Scan for the cell matching the given text and deliver its (X, Y) coordinate at center. 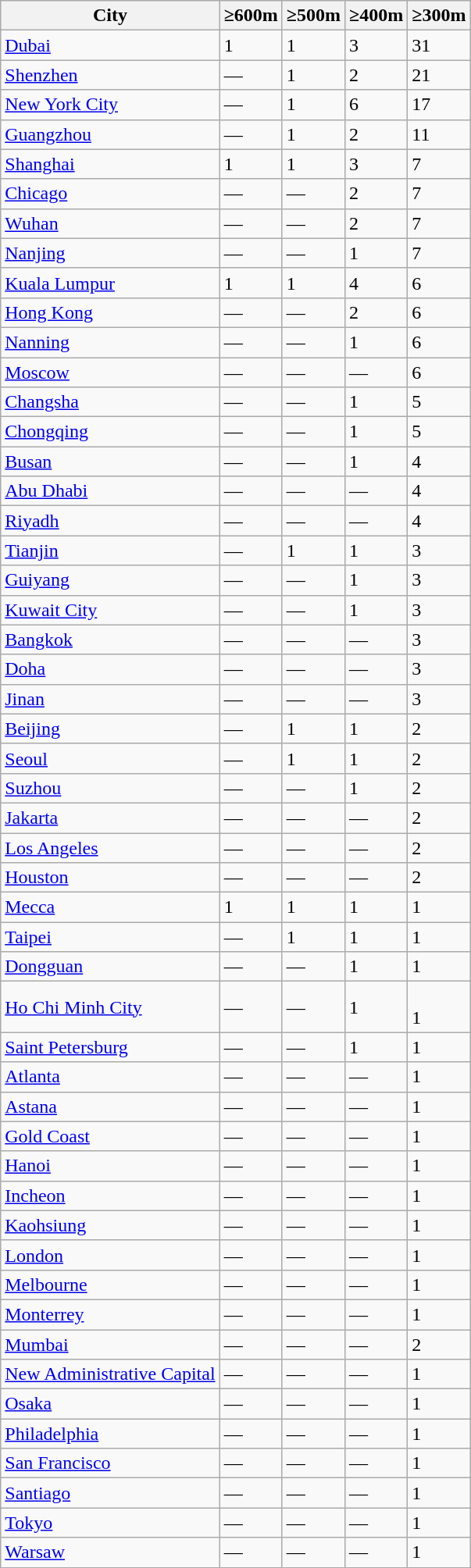
Melbourne (110, 1285)
Monterrey (110, 1314)
Guangzhou (110, 134)
Astana (110, 1107)
Kuwait City (110, 610)
Jinan (110, 699)
Hong Kong (110, 312)
City (110, 16)
Seoul (110, 758)
≥300m (439, 16)
Busan (110, 461)
Saint Petersburg (110, 1047)
New York City (110, 105)
Dubai (110, 45)
Wuhan (110, 223)
Ho Chi Minh City (110, 1007)
Warsaw (110, 1552)
Mumbai (110, 1344)
Riyadh (110, 521)
Beijing (110, 729)
New Administrative Capital (110, 1374)
Shenzhen (110, 75)
Guiyang (110, 580)
Mecca (110, 907)
Doha (110, 669)
Kaohsiung (110, 1225)
Nanning (110, 342)
≥600m (251, 16)
Philadelphia (110, 1434)
17 (439, 105)
Changsha (110, 402)
Santiago (110, 1493)
Chongqing (110, 432)
Suzhou (110, 788)
Chicago (110, 194)
Moscow (110, 372)
Kuala Lumpur (110, 283)
≥400m (376, 16)
Jakarta (110, 818)
31 (439, 45)
Tokyo (110, 1523)
Los Angeles (110, 847)
Nanjing (110, 253)
Osaka (110, 1404)
Abu Dhabi (110, 491)
Taipei (110, 937)
Hanoi (110, 1166)
Shanghai (110, 164)
Dongguan (110, 967)
Tianjin (110, 551)
Incheon (110, 1196)
Gold Coast (110, 1136)
Atlanta (110, 1077)
San Francisco (110, 1463)
≥500m (313, 16)
London (110, 1255)
21 (439, 75)
11 (439, 134)
Houston (110, 878)
Bangkok (110, 640)
